Search for the cell housing the specified text and yield its [x, y] center coordinate. 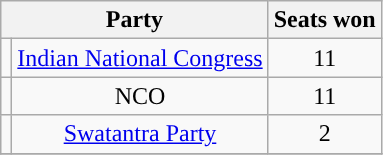
Indian National Congress [140, 58]
NCO [140, 96]
Party [134, 20]
2 [324, 134]
Seats won [324, 20]
Swatantra Party [140, 134]
